Return [x, y] of the center of cell containing provided text 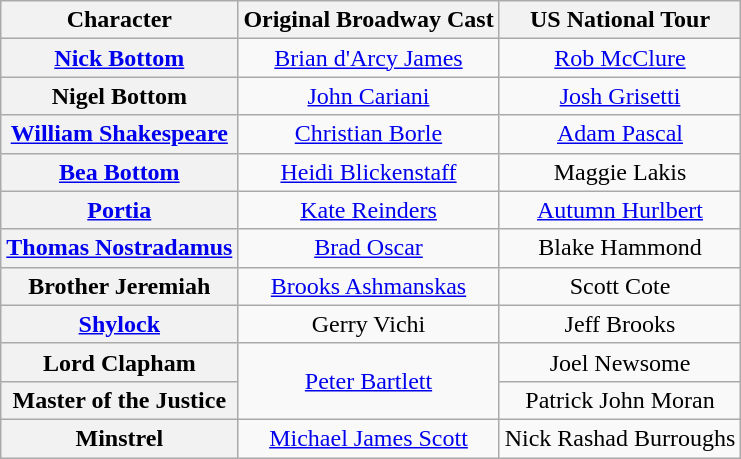
Shylock [120, 324]
Character [120, 20]
US National Tour [620, 20]
Thomas Nostradamus [120, 248]
Brooks Ashmanskas [368, 286]
Blake Hammond [620, 248]
Nigel Bottom [120, 96]
Christian Borle [368, 134]
Peter Bartlett [368, 381]
William Shakespeare [120, 134]
Josh Grisetti [620, 96]
Michael James Scott [368, 438]
John Cariani [368, 96]
Gerry Vichi [368, 324]
Scott Cote [620, 286]
Brother Jeremiah [120, 286]
Joel Newsome [620, 362]
Rob McClure [620, 58]
Lord Clapham [120, 362]
Original Broadway Cast [368, 20]
Master of the Justice [120, 400]
Kate Reinders [368, 210]
Autumn Hurlbert [620, 210]
Nick Rashad Burroughs [620, 438]
Bea Bottom [120, 172]
Adam Pascal [620, 134]
Nick Bottom [120, 58]
Patrick John Moran [620, 400]
Brad Oscar [368, 248]
Maggie Lakis [620, 172]
Portia [120, 210]
Jeff Brooks [620, 324]
Minstrel [120, 438]
Brian d'Arcy James [368, 58]
Heidi Blickenstaff [368, 172]
